Scan for the cell matching the given text and deliver its [x, y] coordinate at center. 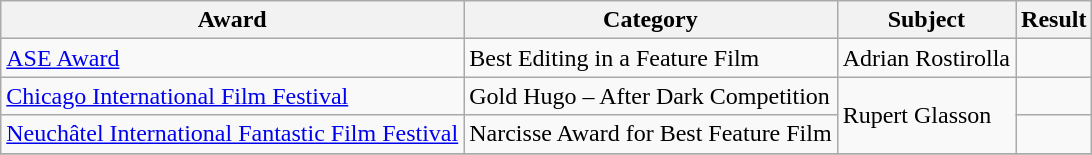
Narcisse Award for Best Feature Film [650, 134]
Neuchâtel International Fantastic Film Festival [232, 134]
Chicago International Film Festival [232, 96]
Category [650, 20]
Result [1054, 20]
Best Editing in a Feature Film [650, 58]
Award [232, 20]
Subject [926, 20]
Adrian Rostirolla [926, 58]
ASE Award [232, 58]
Rupert Glasson [926, 115]
Gold Hugo – After Dark Competition [650, 96]
